Detect which cell encompasses the target text, then output its (X, Y) center coordinate. 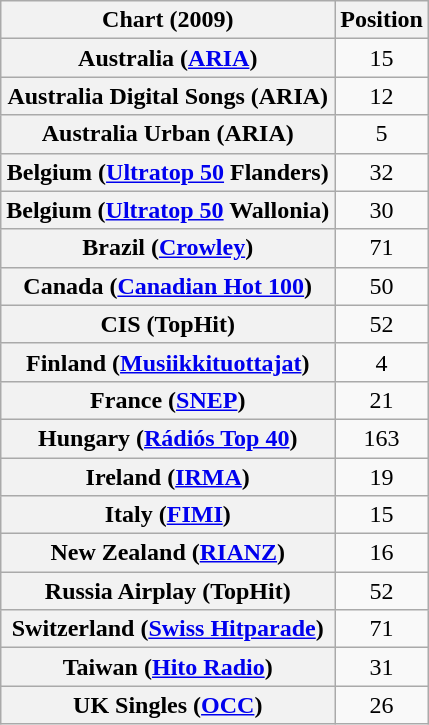
UK Singles (OCC) (168, 705)
France (SNEP) (168, 400)
30 (382, 210)
Finland (Musiikkituottajat) (168, 362)
Chart (2009) (168, 20)
12 (382, 96)
31 (382, 667)
26 (382, 705)
16 (382, 553)
Australia Urban (ARIA) (168, 134)
Hungary (Rádiós Top 40) (168, 438)
Australia Digital Songs (ARIA) (168, 96)
Ireland (IRMA) (168, 477)
Italy (FIMI) (168, 515)
4 (382, 362)
21 (382, 400)
Russia Airplay (TopHit) (168, 591)
Brazil (Crowley) (168, 248)
5 (382, 134)
Belgium (Ultratop 50 Flanders) (168, 172)
163 (382, 438)
Taiwan (Hito Radio) (168, 667)
50 (382, 286)
Canada (Canadian Hot 100) (168, 286)
19 (382, 477)
CIS (TopHit) (168, 324)
New Zealand (RIANZ) (168, 553)
Australia (ARIA) (168, 58)
Switzerland (Swiss Hitparade) (168, 629)
Position (382, 20)
Belgium (Ultratop 50 Wallonia) (168, 210)
32 (382, 172)
